Extract the [x, y] coordinate from the center of the cell holding the provided text.  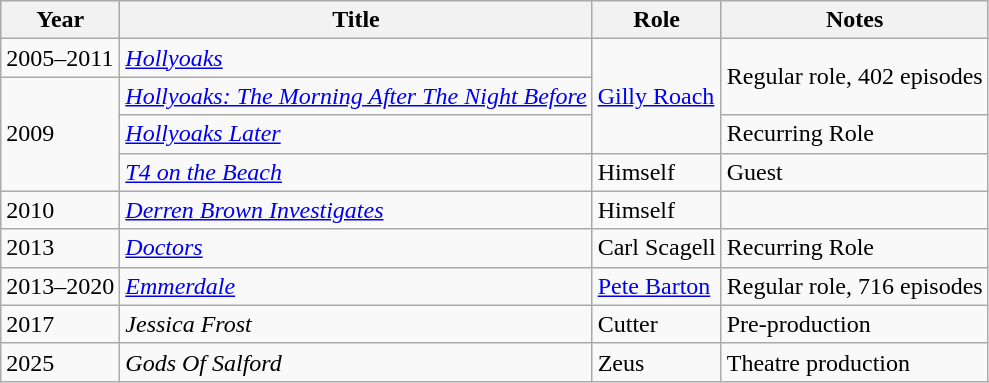
2013–2020 [60, 286]
Hollyoaks Later [356, 134]
Gilly Roach [656, 96]
Regular role, 716 episodes [854, 286]
Hollyoaks: The Morning After The Night Before [356, 96]
Year [60, 20]
Role [656, 20]
Hollyoaks [356, 58]
T4 on the Beach [356, 172]
2013 [60, 248]
2017 [60, 324]
2025 [60, 362]
Regular role, 402 episodes [854, 77]
Pete Barton [656, 286]
Notes [854, 20]
Pre-production [854, 324]
Title [356, 20]
Derren Brown Investigates [356, 210]
Guest [854, 172]
2009 [60, 134]
2010 [60, 210]
Emmerdale [356, 286]
Theatre production [854, 362]
Jessica Frost [356, 324]
Cutter [656, 324]
2005–2011 [60, 58]
Carl Scagell [656, 248]
Zeus [656, 362]
Gods Of Salford [356, 362]
Doctors [356, 248]
